For the text-containing cell, return its midpoint in [x, y] coordinate format. 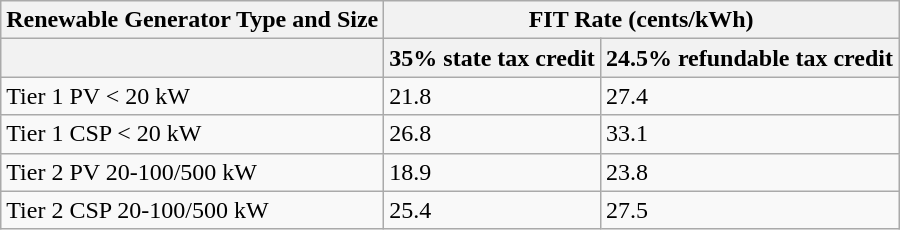
24.5% refundable tax credit [749, 58]
FIT Rate (cents/kWh) [642, 20]
Tier 2 PV 20-100/500 kW [192, 172]
26.8 [492, 134]
25.4 [492, 210]
Tier 1 CSP < 20 kW [192, 134]
27.5 [749, 210]
18.9 [492, 172]
23.8 [749, 172]
Tier 1 PV < 20 kW [192, 96]
Tier 2 CSP 20-100/500 kW [192, 210]
Renewable Generator Type and Size [192, 20]
33.1 [749, 134]
35% state tax credit [492, 58]
21.8 [492, 96]
27.4 [749, 96]
